Provide the (x, y) coordinate of the cell's center where the given text is located.  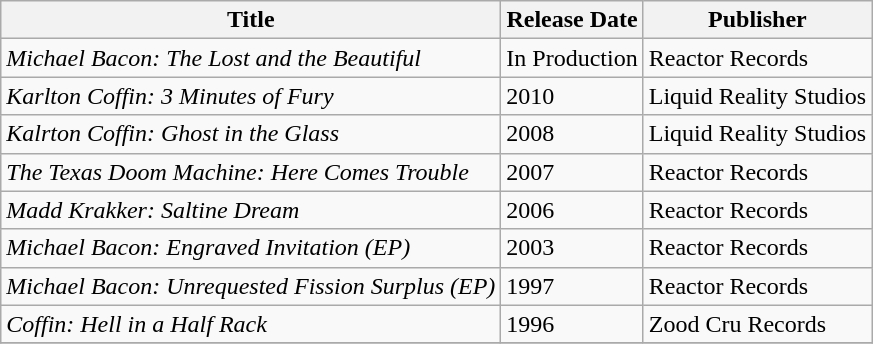
1996 (572, 324)
Zood Cru Records (757, 324)
Coffin: Hell in a Half Rack (251, 324)
Title (251, 20)
Michael Bacon: Unrequested Fission Surplus (EP) (251, 286)
The Texas Doom Machine: Here Comes Trouble (251, 172)
2008 (572, 134)
1997 (572, 286)
2010 (572, 96)
In Production (572, 58)
Michael Bacon: The Lost and the Beautiful (251, 58)
2003 (572, 248)
Madd Krakker: Saltine Dream (251, 210)
2006 (572, 210)
Karlton Coffin: 3 Minutes of Fury (251, 96)
Kalrton Coffin: Ghost in the Glass (251, 134)
Release Date (572, 20)
2007 (572, 172)
Michael Bacon: Engraved Invitation (EP) (251, 248)
Publisher (757, 20)
